Extract the (X, Y) coordinate from the center of the cell holding the provided text.  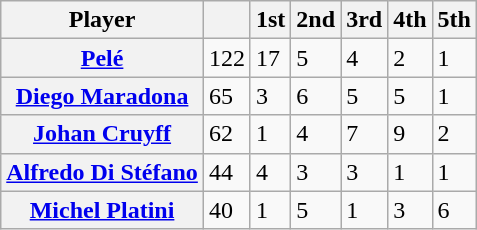
65 (226, 96)
Diego Maradona (102, 96)
Johan Cruyff (102, 134)
7 (364, 134)
17 (270, 58)
Player (102, 20)
Pelé (102, 58)
122 (226, 58)
4th (410, 20)
5th (454, 20)
1st (270, 20)
Alfredo Di Stéfano (102, 172)
40 (226, 210)
3rd (364, 20)
Michel Platini (102, 210)
2nd (316, 20)
62 (226, 134)
44 (226, 172)
9 (410, 134)
